Identify which cell holds the provided text, then report its (x, y) central coordinate. 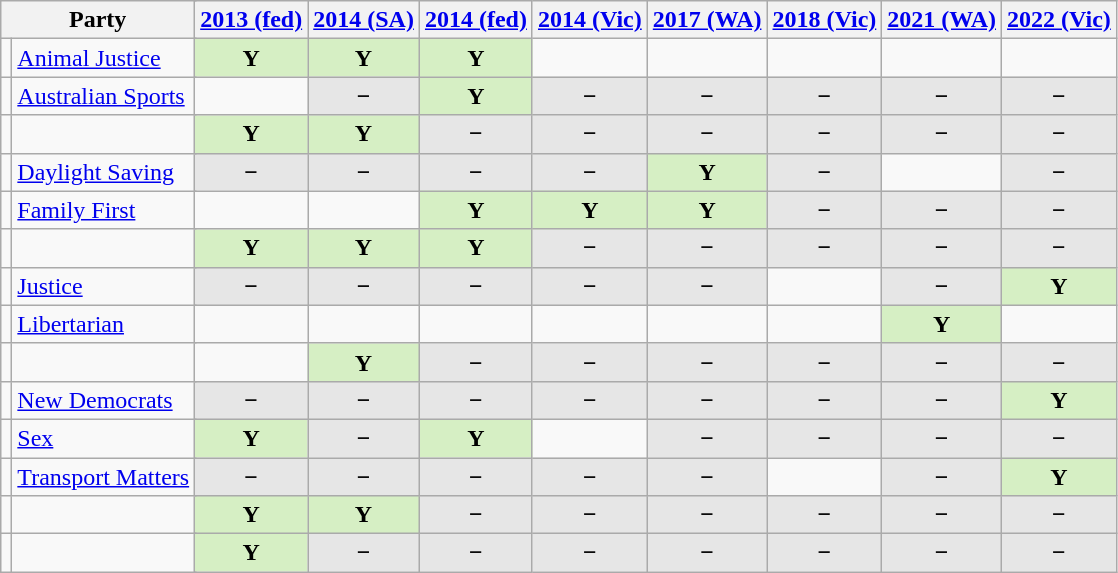
Australian Sports (104, 96)
2014 (Vic) (590, 20)
New Democrats (104, 400)
Party (98, 20)
2022 (Vic) (1060, 20)
Family First (104, 210)
2014 (fed) (476, 20)
2017 (WA) (707, 20)
2018 (Vic) (824, 20)
2014 (SA) (364, 20)
Daylight Saving (104, 172)
2021 (WA) (942, 20)
2013 (fed) (252, 20)
Libertarian (104, 324)
Animal Justice (104, 58)
Justice (104, 286)
Transport Matters (104, 477)
Sex (104, 438)
